Search for the cell housing the specified text and yield its [X, Y] center coordinate. 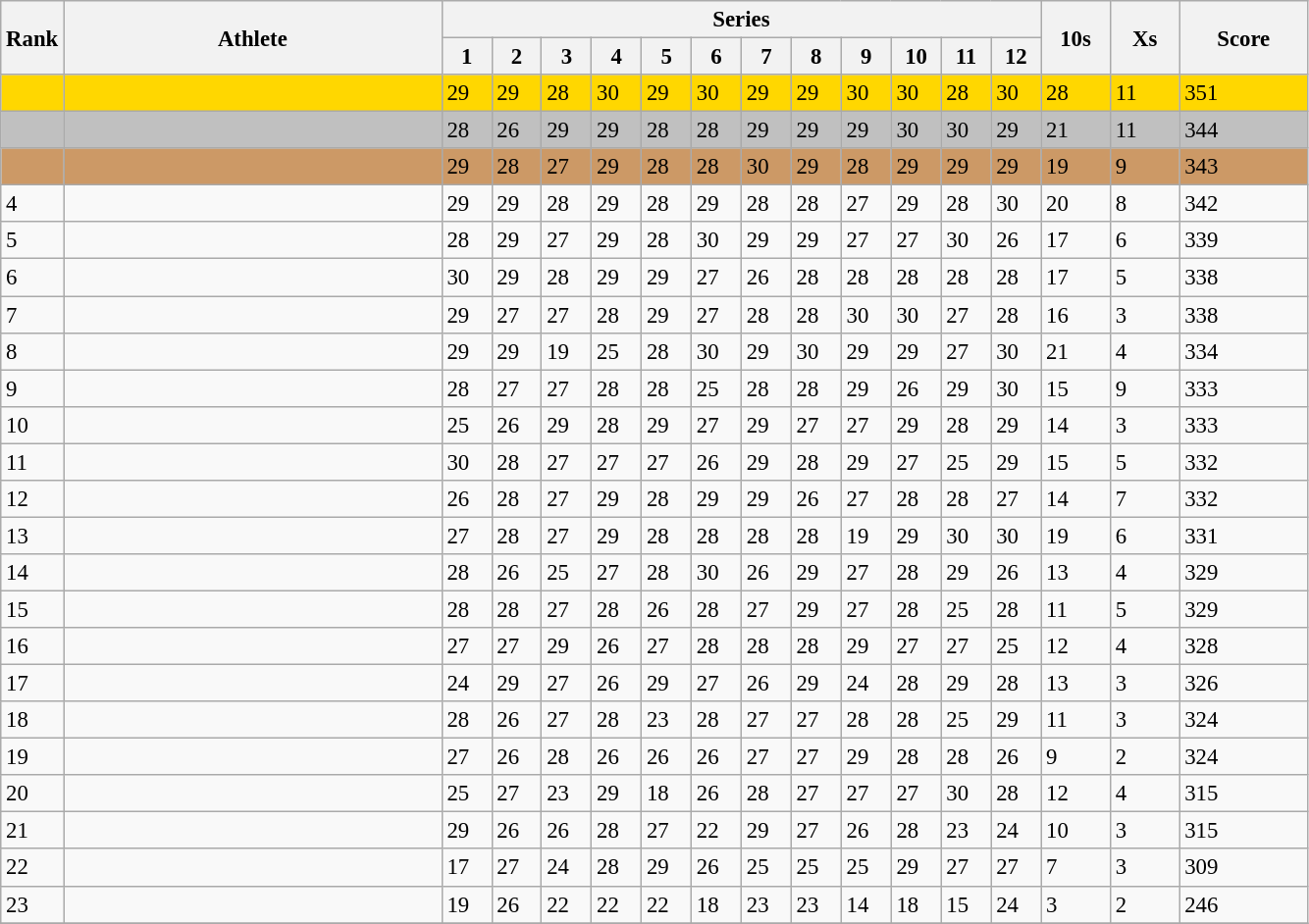
Score [1244, 37]
331 [1244, 536]
351 [1244, 93]
10s [1075, 37]
343 [1244, 167]
Series [742, 20]
342 [1244, 204]
Athlete [253, 37]
328 [1244, 646]
326 [1244, 684]
246 [1244, 904]
309 [1244, 868]
Xs [1144, 37]
339 [1244, 240]
Rank [32, 37]
1 [467, 57]
344 [1244, 130]
334 [1244, 351]
